Scan for the cell matching the given text and deliver its [X, Y] coordinate at center. 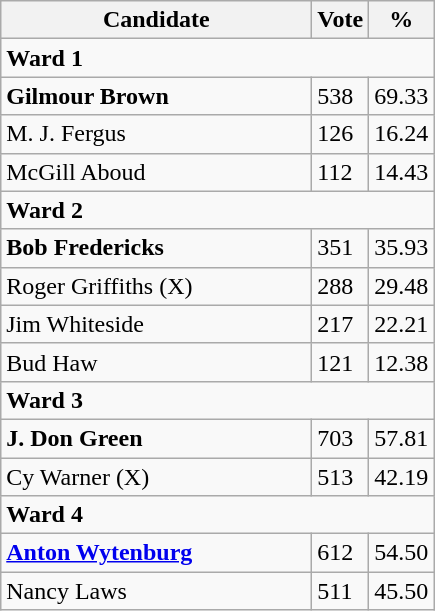
612 [340, 553]
M. J. Fergus [156, 134]
Ward 3 [218, 400]
% [402, 20]
29.48 [402, 286]
126 [340, 134]
288 [340, 286]
42.19 [402, 477]
Nancy Laws [156, 591]
J. Don Green [156, 438]
Ward 1 [218, 58]
69.33 [402, 96]
Bob Fredericks [156, 248]
351 [340, 248]
Gilmour Brown [156, 96]
Jim Whiteside [156, 324]
703 [340, 438]
513 [340, 477]
217 [340, 324]
Anton Wytenburg [156, 553]
511 [340, 591]
Ward 4 [218, 515]
Cy Warner (X) [156, 477]
16.24 [402, 134]
Ward 2 [218, 210]
54.50 [402, 553]
Roger Griffiths (X) [156, 286]
45.50 [402, 591]
McGill Aboud [156, 172]
22.21 [402, 324]
12.38 [402, 362]
14.43 [402, 172]
Vote [340, 20]
538 [340, 96]
57.81 [402, 438]
Bud Haw [156, 362]
Candidate [156, 20]
112 [340, 172]
121 [340, 362]
35.93 [402, 248]
